Extract the [x, y] coordinate from the center of the cell holding the provided text.  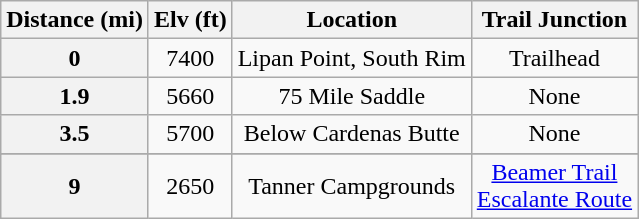
9 [75, 186]
Lipan Point, South Rim [352, 58]
5700 [190, 134]
1.9 [75, 96]
Elv (ft) [190, 20]
Location [352, 20]
2650 [190, 186]
Trail Junction [554, 20]
7400 [190, 58]
Below Cardenas Butte [352, 134]
75 Mile Saddle [352, 96]
3.5 [75, 134]
Tanner Campgrounds [352, 186]
Beamer TrailEscalante Route [554, 186]
0 [75, 58]
Distance (mi) [75, 20]
5660 [190, 96]
Trailhead [554, 58]
